Determine the [x, y] coordinate at the center of the cell enclosing the given text.  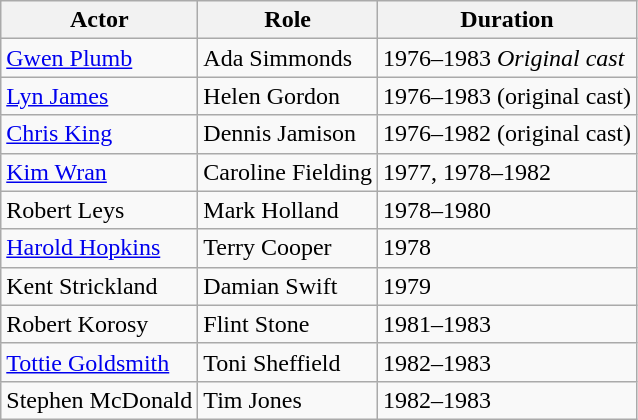
Gwen Plumb [100, 58]
Actor [100, 20]
1981–1983 [508, 324]
1978–1980 [508, 210]
1978 [508, 248]
Kent Strickland [100, 286]
Caroline Fielding [288, 172]
Mark Holland [288, 210]
Stephen McDonald [100, 400]
Flint Stone [288, 324]
1976–1983 (original cast) [508, 96]
Tottie Goldsmith [100, 362]
1979 [508, 286]
Kim Wran [100, 172]
Robert Korosy [100, 324]
Lyn James [100, 96]
1976–1983 Original cast [508, 58]
1976–1982 (original cast) [508, 134]
1977, 1978–1982 [508, 172]
Ada Simmonds [288, 58]
Helen Gordon [288, 96]
Damian Swift [288, 286]
Robert Leys [100, 210]
Tim Jones [288, 400]
Dennis Jamison [288, 134]
Terry Cooper [288, 248]
Toni Sheffield [288, 362]
Harold Hopkins [100, 248]
Duration [508, 20]
Chris King [100, 134]
Role [288, 20]
